Identify which cell holds the provided text, then report its (x, y) central coordinate. 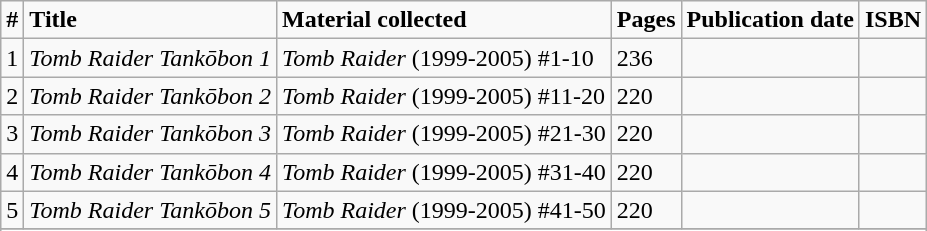
Tomb Raider Tankōbon 3 (150, 134)
Tomb Raider Tankōbon 1 (150, 58)
Tomb Raider Tankōbon 4 (150, 172)
1 (12, 58)
Title (150, 20)
Tomb Raider (1999-2005) #31-40 (444, 172)
Tomb Raider (1999-2005) #1-10 (444, 58)
Tomb Raider (1999-2005) #11-20 (444, 96)
4 (12, 172)
5 (12, 210)
Material collected (444, 20)
Pages (646, 20)
Tomb Raider (1999-2005) #21-30 (444, 134)
236 (646, 58)
2 (12, 96)
3 (12, 134)
Publication date (770, 20)
Tomb Raider Tankōbon 5 (150, 210)
ISBN (892, 20)
Tomb Raider (1999-2005) #41-50 (444, 210)
# (12, 20)
Tomb Raider Tankōbon 2 (150, 96)
